Find where the given text appears and provide that cell's center as (X, Y) coordinate. 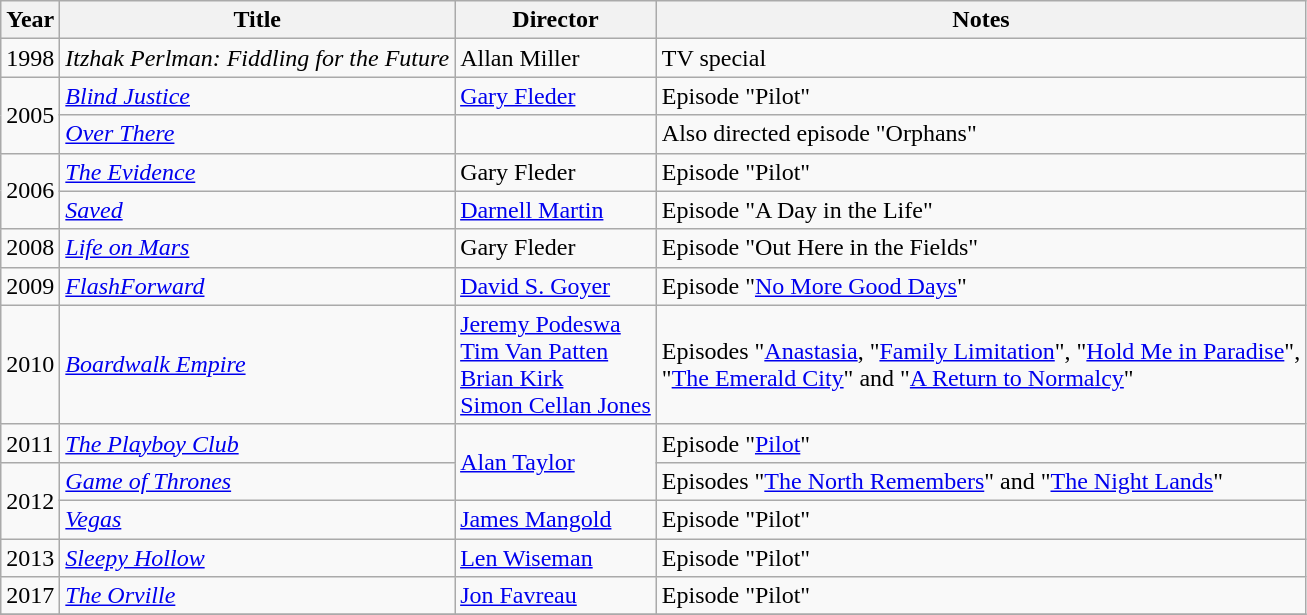
FlashForward (258, 286)
Year (30, 20)
Boardwalk Empire (258, 364)
2009 (30, 286)
2010 (30, 364)
2012 (30, 500)
Over There (258, 134)
Itzhak Perlman: Fiddling for the Future (258, 58)
David S. Goyer (556, 286)
Life on Mars (258, 248)
Jon Favreau (556, 596)
Notes (980, 20)
Episode "No More Good Days" (980, 286)
2017 (30, 596)
Sleepy Hollow (258, 557)
The Evidence (258, 172)
Vegas (258, 519)
Darnell Martin (556, 210)
The Orville (258, 596)
Director (556, 20)
Blind Justice (258, 96)
2008 (30, 248)
2011 (30, 443)
Alan Taylor (556, 462)
1998 (30, 58)
Episodes "The North Remembers" and "The Night Lands" (980, 481)
Also directed episode "Orphans" (980, 134)
The Playboy Club (258, 443)
James Mangold (556, 519)
TV special (980, 58)
2013 (30, 557)
Saved (258, 210)
Episode "Out Here in the Fields" (980, 248)
Allan Miller (556, 58)
2006 (30, 191)
Game of Thrones (258, 481)
Jeremy PodeswaTim Van PattenBrian KirkSimon Cellan Jones (556, 364)
2005 (30, 115)
Episodes "Anastasia, "Family Limitation", "Hold Me in Paradise","The Emerald City" and "A Return to Normalcy" (980, 364)
Title (258, 20)
Episode "A Day in the Life" (980, 210)
Len Wiseman (556, 557)
